Identify which cell holds the provided text, then report its [X, Y] central coordinate. 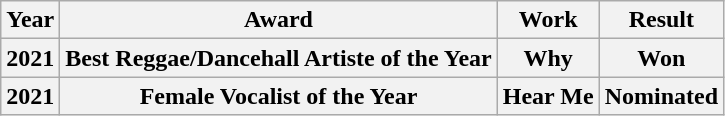
Result [661, 20]
Award [278, 20]
Nominated [661, 96]
Hear Me [548, 96]
Best Reggae/Dancehall Artiste of the Year [278, 58]
Female Vocalist of the Year [278, 96]
Won [661, 58]
Why [548, 58]
Year [30, 20]
Work [548, 20]
